Determine the (X, Y) coordinate at the center of the cell enclosing the given text.  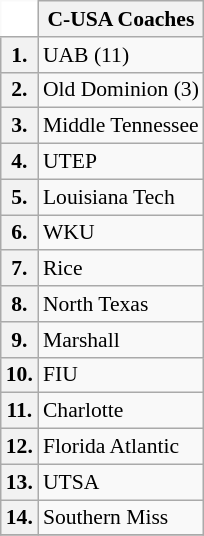
C-USA Coaches (121, 19)
North Texas (121, 304)
Rice (121, 269)
UAB (11) (121, 55)
Middle Tennessee (121, 126)
Florida Atlantic (121, 447)
FIU (121, 375)
Louisiana Tech (121, 197)
Old Dominion (3) (121, 90)
7. (20, 269)
UTSA (121, 482)
13. (20, 482)
WKU (121, 233)
3. (20, 126)
11. (20, 411)
5. (20, 197)
Marshall (121, 340)
9. (20, 340)
4. (20, 162)
10. (20, 375)
14. (20, 518)
Southern Miss (121, 518)
1. (20, 55)
Charlotte (121, 411)
6. (20, 233)
2. (20, 90)
UTEP (121, 162)
8. (20, 304)
12. (20, 447)
